Output the [X, Y] coordinate of the center of the cell containing the given text.  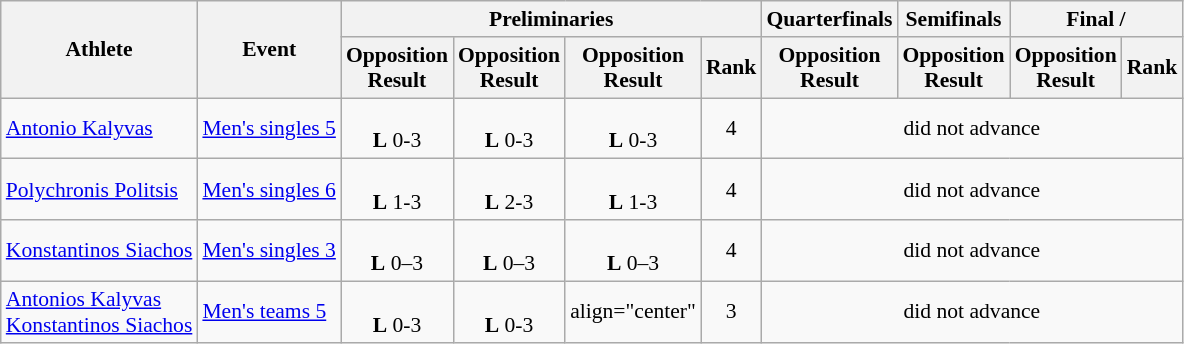
Antonio Kalyvas [100, 128]
Final / [1096, 19]
Preliminaries [552, 19]
Antonios Kalyvas Konstantinos Siachos [100, 312]
Athlete [100, 50]
Men's singles 6 [269, 190]
Polychronis Politsis [100, 190]
Quarterfinals [829, 19]
L 2-3 [509, 190]
Men's singles 5 [269, 128]
Men's singles 3 [269, 250]
3 [732, 312]
Men's teams 5 [269, 312]
Event [269, 50]
Semifinals [953, 19]
Konstantinos Siachos [100, 250]
align="center" [633, 312]
